Provide the (x, y) coordinate of the cell's center where the given text is located.  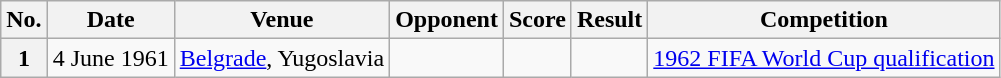
Result (609, 20)
Competition (824, 20)
Score (537, 20)
Belgrade, Yugoslavia (282, 58)
Opponent (447, 20)
No. (24, 20)
1962 FIFA World Cup qualification (824, 58)
1 (24, 58)
Date (110, 20)
Venue (282, 20)
4 June 1961 (110, 58)
